Scan for the cell matching the given text and deliver its [x, y] coordinate at center. 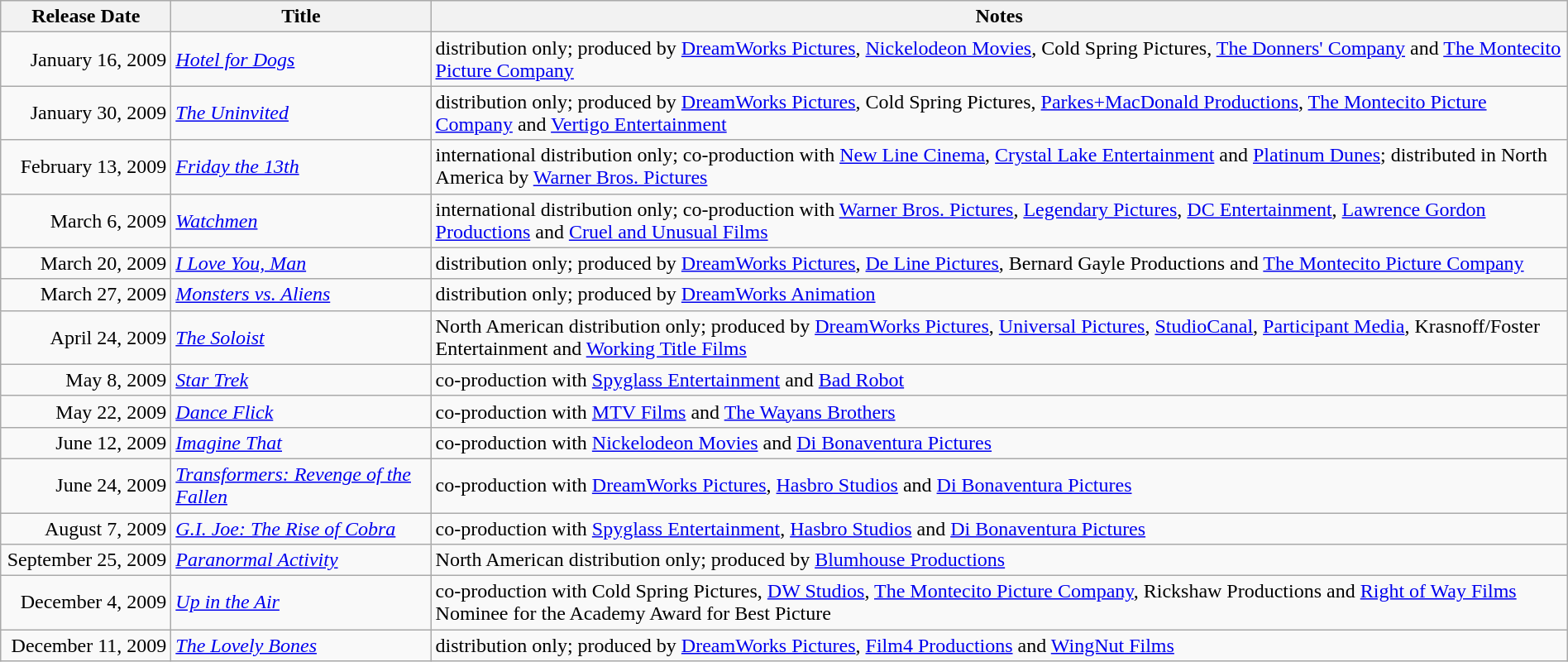
Up in the Air [301, 602]
Title [301, 17]
Imagine That [301, 443]
May 8, 2009 [86, 380]
Transformers: Revenge of the Fallen [301, 485]
co-production with Spyglass Entertainment and Bad Robot [999, 380]
Watchmen [301, 220]
North American distribution only; produced by Blumhouse Productions [999, 560]
June 24, 2009 [86, 485]
co-production with MTV Films and The Wayans Brothers [999, 411]
January 16, 2009 [86, 60]
December 4, 2009 [86, 602]
The Soloist [301, 338]
co-production with DreamWorks Pictures, Hasbro Studios and Di Bonaventura Pictures [999, 485]
January 30, 2009 [86, 113]
March 20, 2009 [86, 263]
April 24, 2009 [86, 338]
The Uninvited [301, 113]
Release Date [86, 17]
March 27, 2009 [86, 295]
Paranormal Activity [301, 560]
Hotel for Dogs [301, 60]
distribution only; produced by DreamWorks Pictures, De Line Pictures, Bernard Gayle Productions and The Montecito Picture Company [999, 263]
August 7, 2009 [86, 529]
G.I. Joe: The Rise of Cobra [301, 529]
I Love You, Man [301, 263]
Monsters vs. Aliens [301, 295]
Notes [999, 17]
September 25, 2009 [86, 560]
December 11, 2009 [86, 645]
co-production with Nickelodeon Movies and Di Bonaventura Pictures [999, 443]
distribution only; produced by DreamWorks Pictures, Film4 Productions and WingNut Films [999, 645]
co-production with Spyglass Entertainment, Hasbro Studios and Di Bonaventura Pictures [999, 529]
distribution only; produced by DreamWorks Animation [999, 295]
distribution only; produced by DreamWorks Pictures, Nickelodeon Movies, Cold Spring Pictures, The Donners' Company and The Montecito Picture Company [999, 60]
Dance Flick [301, 411]
May 22, 2009 [86, 411]
March 6, 2009 [86, 220]
The Lovely Bones [301, 645]
Star Trek [301, 380]
February 13, 2009 [86, 167]
June 12, 2009 [86, 443]
Friday the 13th [301, 167]
